Search for the cell housing the specified text and yield its (x, y) center coordinate. 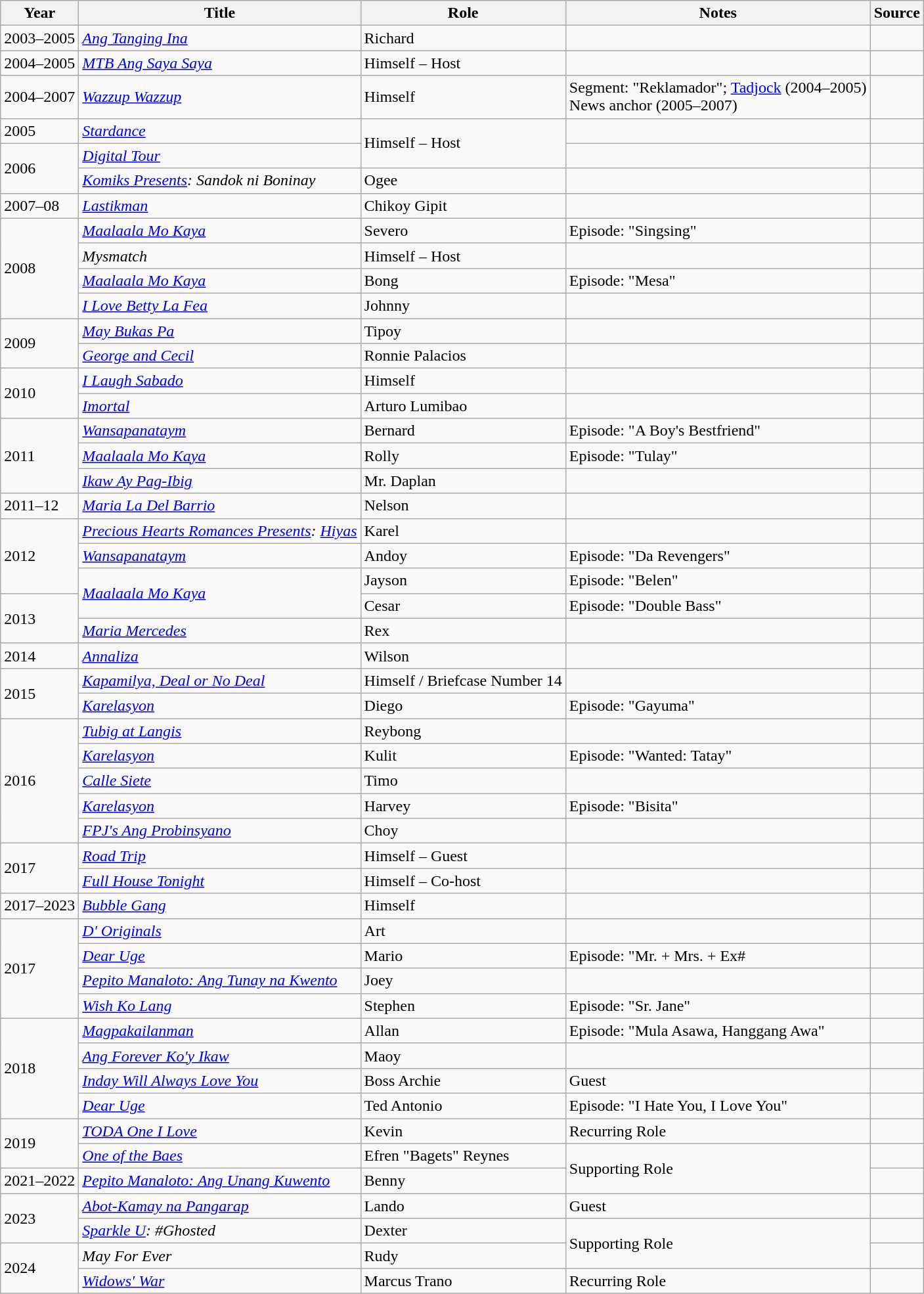
Digital Tour (219, 156)
I Love Betty La Fea (219, 305)
Ted Antonio (463, 1105)
2024 (39, 1268)
Annaliza (219, 656)
Notes (718, 13)
May For Ever (219, 1256)
Choy (463, 831)
Rolly (463, 456)
Tubig at Langis (219, 731)
2010 (39, 393)
Source (897, 13)
Diego (463, 705)
Art (463, 931)
Year (39, 13)
Allan (463, 1031)
Episode: "I Hate You, I Love You" (718, 1105)
Stardance (219, 131)
Jayson (463, 581)
Reybong (463, 731)
Episode: "Singsing" (718, 231)
2005 (39, 131)
Komiks Presents: Sandok ni Boninay (219, 181)
2009 (39, 343)
Joey (463, 981)
Cesar (463, 606)
Episode: "Tulay" (718, 456)
Full House Tonight (219, 881)
George and Cecil (219, 356)
Ikaw Ay Pag-Ibig (219, 481)
Imortal (219, 406)
2004–2007 (39, 97)
Himself – Guest (463, 856)
Stephen (463, 1006)
Widows' War (219, 1281)
2013 (39, 618)
Andoy (463, 556)
Harvey (463, 806)
Maria Mercedes (219, 631)
Ang Tanging Ina (219, 38)
Pepito Manaloto: Ang Unang Kuwento (219, 1181)
Rex (463, 631)
FPJ's Ang Probinsyano (219, 831)
Episode: "Bisita" (718, 806)
2018 (39, 1068)
Mr. Daplan (463, 481)
MTB Ang Saya Saya (219, 63)
Kulit (463, 756)
Role (463, 13)
2016 (39, 781)
2023 (39, 1218)
2014 (39, 656)
Lando (463, 1206)
2008 (39, 268)
Himself – Co-host (463, 881)
Ogee (463, 181)
2019 (39, 1143)
Magpakailanman (219, 1031)
Episode: "A Boy's Bestfriend" (718, 431)
Ang Forever Ko'y Ikaw (219, 1056)
Mario (463, 956)
Mysmatch (219, 256)
2006 (39, 168)
2003–2005 (39, 38)
I Laugh Sabado (219, 381)
Episode: "Wanted: Tatay" (718, 756)
Title (219, 13)
Dexter (463, 1231)
Wish Ko Lang (219, 1006)
Episode: "Mesa" (718, 280)
Arturo Lumibao (463, 406)
Efren "Bagets" Reynes (463, 1156)
Episode: "Belen" (718, 581)
Severo (463, 231)
Episode: "Da Revengers" (718, 556)
One of the Baes (219, 1156)
Tipoy (463, 330)
Benny (463, 1181)
Inday Will Always Love You (219, 1081)
Episode: "Mula Asawa, Hanggang Awa" (718, 1031)
TODA One I Love (219, 1130)
Maria La Del Barrio (219, 506)
Ronnie Palacios (463, 356)
Chikoy Gipit (463, 206)
May Bukas Pa (219, 330)
2011–12 (39, 506)
2021–2022 (39, 1181)
D' Originals (219, 931)
Kapamilya, Deal or No Deal (219, 680)
Wazzup Wazzup (219, 97)
Timo (463, 781)
Sparkle U: #Ghosted (219, 1231)
Karel (463, 531)
Himself / Briefcase Number 14 (463, 680)
Episode: "Sr. Jane" (718, 1006)
Bernard (463, 431)
Rudy (463, 1256)
Abot-Kamay na Pangarap (219, 1206)
Kevin (463, 1130)
2004–2005 (39, 63)
2012 (39, 556)
Episode: "Gayuma" (718, 705)
Segment: "Reklamador"; Tadjock (2004–2005)News anchor (2005–2007) (718, 97)
Episode: "Double Bass" (718, 606)
2017–2023 (39, 906)
Nelson (463, 506)
Precious Hearts Romances Presents: Hiyas (219, 531)
2015 (39, 693)
Calle Siete (219, 781)
Road Trip (219, 856)
2007–08 (39, 206)
Maoy (463, 1056)
Boss Archie (463, 1081)
Johnny (463, 305)
Episode: "Mr. + Mrs. + Ex# (718, 956)
Richard (463, 38)
Lastikman (219, 206)
Marcus Trano (463, 1281)
Wilson (463, 656)
Bong (463, 280)
2011 (39, 456)
Bubble Gang (219, 906)
Pepito Manaloto: Ang Tunay na Kwento (219, 981)
